From the cell containing the given text, extract its center point as (X, Y) coordinate. 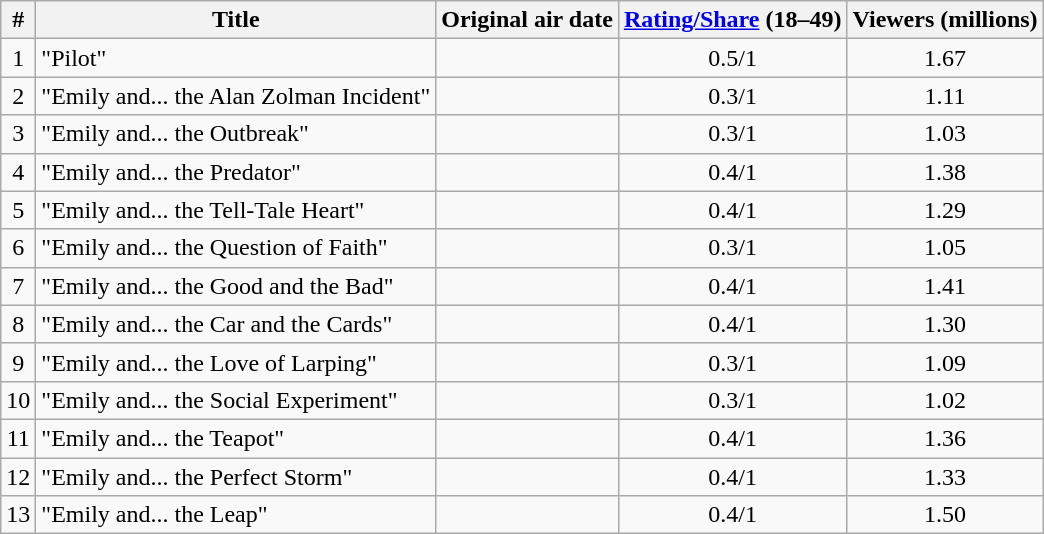
6 (18, 248)
"Emily and... the Question of Faith" (236, 248)
"Emily and... the Outbreak" (236, 134)
"Emily and... the Leap" (236, 515)
5 (18, 210)
1.36 (945, 438)
0.5/1 (732, 58)
Rating/Share (18–49) (732, 20)
2 (18, 96)
9 (18, 362)
11 (18, 438)
1.29 (945, 210)
"Emily and... the Social Experiment" (236, 400)
1.09 (945, 362)
"Emily and... the Teapot" (236, 438)
"Emily and... the Car and the Cards" (236, 324)
# (18, 20)
Original air date (528, 20)
Viewers (millions) (945, 20)
7 (18, 286)
1.50 (945, 515)
1.02 (945, 400)
"Emily and... the Perfect Storm" (236, 477)
1.38 (945, 172)
1 (18, 58)
1.11 (945, 96)
1.30 (945, 324)
4 (18, 172)
1.67 (945, 58)
10 (18, 400)
3 (18, 134)
8 (18, 324)
"Emily and... the Predator" (236, 172)
1.05 (945, 248)
"Emily and... the Love of Larping" (236, 362)
"Pilot" (236, 58)
1.03 (945, 134)
"Emily and... the Good and the Bad" (236, 286)
Title (236, 20)
13 (18, 515)
1.33 (945, 477)
"Emily and... the Tell-Tale Heart" (236, 210)
"Emily and... the Alan Zolman Incident" (236, 96)
12 (18, 477)
1.41 (945, 286)
